Output the (x, y) coordinate of the center of the cell containing the given text.  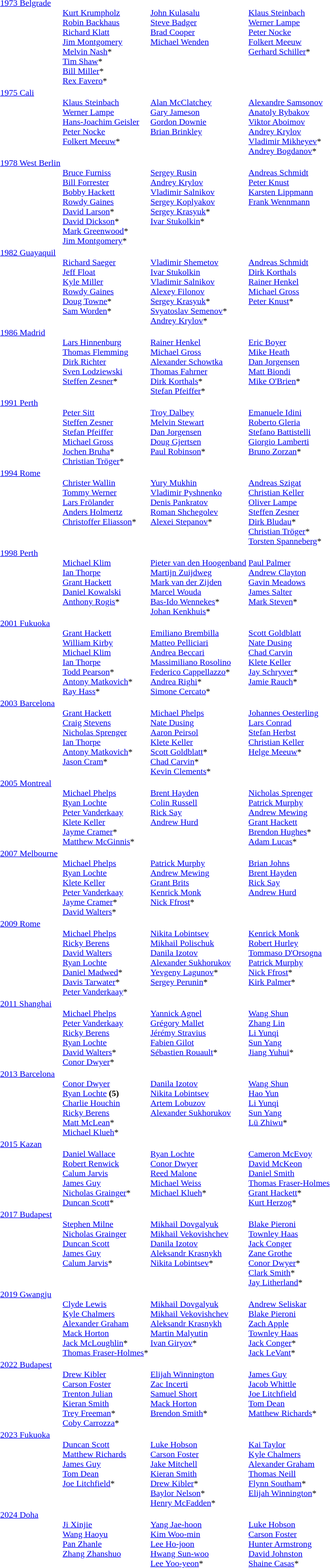
Mikhail DovgalyukMikhail VekovishchevAleksandr KrasnykhMartin MalyutinIvan Giryov* (198, 1323)
Paul PalmerAndrew ClaytonGavin MeadowsJames SalterMark Steven* (289, 582)
Michael PhelpsRyan LochtePeter VanderkaayKlete KellerJayme Cramer*Matthew McGinnis* (105, 812)
Scott GoldblattNate DusingChad CarvinKlete KellerJay Schryver*Jamie Rauch* (289, 657)
Stephen MilneNicholas GraingerDuncan ScottJames GuyCalum Jarvis* (105, 1248)
Michael PhelpsPeter VanderkaayRicky BerensRyan LochteDavid Walters*Conor Dwyer* (105, 1033)
Kenrick MonkRobert HurleyTommaso D'OrsognaPatrick MurphyNick Ffrost*Kirk Palmer* (289, 957)
Michael PhelpsNate DusingAaron PeirsolKlete KellerScott Goldblatt*Chad Carvin*Kevin Clements* (198, 737)
Pieter van den HoogenbandMartijn ZuijdwegMark van der ZijdenMarcel WoudaBas-Ido Wennekes*Johan Kenkhuis* (198, 582)
Brian JohnsBrent HaydenRick SayAndrew Hurd (289, 883)
Nicholas SprengerPatrick MurphyAndrew MewingGrant HackettBrendon Hughes*Adam Lucas* (289, 812)
Emiliano BrembillaMatteo PelliciariAndrea BeccariMassimiliano RosolinoFederico Cappellazzo*Andrea Righi*Simone Cercato* (198, 657)
Christer WallinTommy WernerLars FrölanderAnders HolmertzChristoffer Eliasson* (105, 507)
Danila IzotovNikita LobintsevArtem LobuzovAlexander Sukhorukov (198, 1103)
Michael PhelpsRicky BerensDavid WaltersRyan LochteDaniel Madwed*Davis Tarwater*Peter Vanderkaay* (105, 957)
Johannes OesterlingLars ConradStefan HerbstChristian KellerHelge Meeuw* (289, 737)
Conor DwyerRyan Lochte (5)Charlie HouchinRicky BerensMatt McLean*Michael Klueh* (105, 1103)
Peter SittSteffen ZesnerStefan PfeifferMichael GrossJochen Bruha*Christian Tröger* (105, 432)
Lars HinnenburgThomas FlemmingDirk RichterSven LodziewskiSteffen Zesner* (105, 362)
Mikhail DovgalyukMikhail VekovishchevDanila IzotovAleksandr KrasnykhNikita Lobintsev* (198, 1248)
Patrick MurphyAndrew MewingGrant BritsKenrick MonkNick Ffrost* (198, 883)
Grant HackettWilliam KirbyMichael KlimIan ThorpeTodd Pearson*Antony Matkovich*Ray Hass* (105, 657)
Andrew SeliskarBlake PieroniZach AppleTownley HaasJack Conger*Jack LeVant* (289, 1323)
Wang ShunHao YunLi YunqiSun YangLü Zhiwu* (289, 1103)
Bruce FurnissBill ForresterBobby HackettRowdy GainesDavid Larson*David Dickson*Mark Greenwood*Jim Montgomery* (105, 202)
Michael KlimIan ThorpeGrant HackettDaniel KowalskiAnthony Rogis* (105, 582)
Wang ShunZhang LinLi YunqiSun YangJiang Yuhui* (289, 1033)
Drew KiblerCarson FosterTrenton JulianKieran SmithTrey Freeman*Coby Carrozza* (105, 1394)
Cameron McEvoyDavid McKeonDaniel SmithThomas Fraser-HolmesGrant Hackett*Kurt Herzog* (289, 1173)
Alexandre SamsonovAnatoly RybakovViktor AboimovAndrey KrylovVladimir Mikheyev*Andrey Bogdanov* (289, 122)
James GuyJacob WhittleJoe LitchfieldTom DeanMatthew Richards* (289, 1394)
Michael PhelpsRyan LochteKlete KellerPeter VanderkaayJayme Cramer*David Walters* (105, 883)
Elijah WinningtonZac IncertiSamuel ShortMack HortonBrendon Smith* (198, 1394)
Andreas SchmidtDirk KorthalsRainer HenkelMichael GrossPeter Knust* (289, 287)
Duncan ScottMatthew RichardsJames GuyTom DeanJoe Litchfield* (105, 1469)
Kai TaylorKyle ChalmersAlexander GrahamThomas NeillFlynn Southam*Elijah Winnington* (289, 1469)
Nikita LobintsevMikhail PolischukDanila IzotovAlexander SukhorukovYevgeny Lagunov*Sergey Perunin* (198, 957)
Troy DalbeyMelvin StewartDan JorgensenDoug GjertsenPaul Robinson* (198, 432)
Blake PieroniTownley HaasJack CongerZane GrotheConor Dwyer*Clark Smith*Jay Litherland* (289, 1248)
Rainer HenkelMichael GrossAlexander SchowtkaThomas FahrnerDirk Korthals*Stefan Pfeiffer* (198, 362)
Daniel WallaceRobert RenwickCalum JarvisJames GuyNicholas Grainger*Duncan Scott* (105, 1173)
Richard SaegerJeff FloatKyle MillerRowdy GainesDoug Towne*Sam Worden* (105, 287)
Alan McClatcheyGary JamesonGordon DownieBrian Brinkley (198, 122)
Yannick AgnelGrégory MalletJérémy StraviusFabien GilotSébastien Rouault* (198, 1033)
Eric BoyerMike HeathDan JorgensenMatt BiondiMike O'Brien* (289, 362)
Brent HaydenColin RussellRick SayAndrew Hurd (198, 812)
Emanuele IdiniRoberto GleriaStefano BattistelliGiorgio LambertiBruno Zorzan* (289, 432)
Grant HackettCraig StevensNicholas SprengerIan ThorpeAntony Matkovich*Jason Cram* (105, 737)
Vladimir ShemetovIvar StukolkinVladimir SalnikovAlexey FilonovSergey Krasyuk*Svyatoslav Semenov*Andrey Krylov* (198, 287)
Ryan LochteConor DwyerReed MaloneMichael WeissMichael Klueh* (198, 1173)
Clyde LewisKyle ChalmersAlexander GrahamMack HortonJack McLoughlin*Thomas Fraser-Holmes* (105, 1323)
Sergey RusinAndrey KrylovVladimir SalnikovSergey KoplyakovSergey Krasyuk*Ivar Stukolkin* (198, 202)
Klaus SteinbachWerner LampeHans-Joachim GeislerPeter NockeFolkert Meeuw* (105, 122)
Andreas SchmidtPeter KnustKarsten LippmannFrank Wennmann (289, 202)
Andreas SzigatChristian KellerOliver LampeSteffen ZesnerDirk Bludau*Christian Tröger*Torsten Spanneberg* (289, 507)
Luke HobsonCarson FosterJake MitchellKieran SmithDrew Kibler*Baylor Nelson*Henry McFadden* (198, 1469)
Yury MukhinVladimir PyshnenkoDenis PankratovRoman ShchegolevAlexei Stepanov* (198, 507)
